Identify which cell holds the provided text, then report its (x, y) central coordinate. 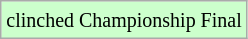
clinched Championship Final (124, 20)
